Capture the cell that displays the provided text and extract its [X, Y] central coordinate. 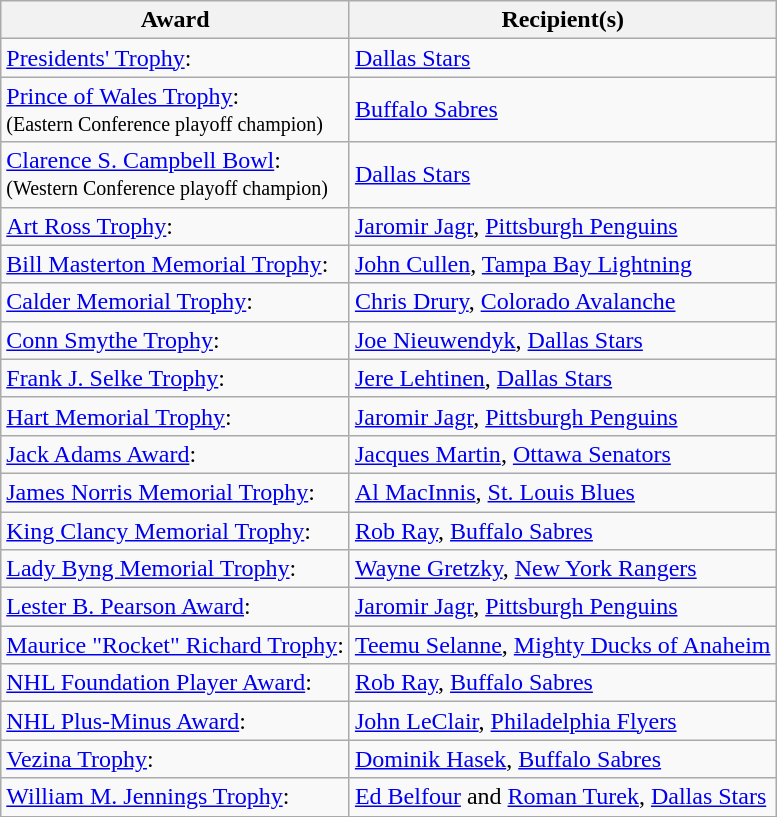
King Clancy Memorial Trophy: [176, 531]
Clarence S. Campbell Bowl: (Western Conference playoff champion) [176, 174]
Chris Drury, Colorado Avalanche [562, 302]
Award [176, 20]
Art Ross Trophy: [176, 226]
William M. Jennings Trophy: [176, 797]
Hart Memorial Trophy: [176, 416]
Vezina Trophy: [176, 759]
Recipient(s) [562, 20]
NHL Plus-Minus Award: [176, 721]
John Cullen, Tampa Bay Lightning [562, 264]
Maurice "Rocket" Richard Trophy: [176, 645]
Dominik Hasek, Buffalo Sabres [562, 759]
John LeClair, Philadelphia Flyers [562, 721]
Calder Memorial Trophy: [176, 302]
Prince of Wales Trophy: (Eastern Conference playoff champion) [176, 110]
Ed Belfour and Roman Turek, Dallas Stars [562, 797]
Jacques Martin, Ottawa Senators [562, 454]
Wayne Gretzky, New York Rangers [562, 569]
Buffalo Sabres [562, 110]
Frank J. Selke Trophy: [176, 378]
Conn Smythe Trophy: [176, 340]
Presidents' Trophy: [176, 58]
Teemu Selanne, Mighty Ducks of Anaheim [562, 645]
Lady Byng Memorial Trophy: [176, 569]
James Norris Memorial Trophy: [176, 492]
Jack Adams Award: [176, 454]
Al MacInnis, St. Louis Blues [562, 492]
Lester B. Pearson Award: [176, 607]
NHL Foundation Player Award: [176, 683]
Jere Lehtinen, Dallas Stars [562, 378]
Joe Nieuwendyk, Dallas Stars [562, 340]
Bill Masterton Memorial Trophy: [176, 264]
